Scan for the cell matching the given text and deliver its (x, y) coordinate at center. 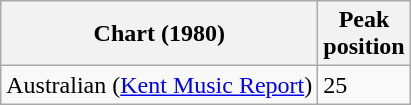
Chart (1980) (160, 34)
Australian (Kent Music Report) (160, 85)
25 (364, 85)
Peakposition (364, 34)
